Extract the [X, Y] coordinate from the center of the cell holding the provided text.  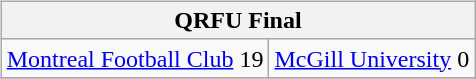
Montreal Football Club 19 [135, 58]
QRFU Final [238, 20]
McGill University 0 [372, 58]
